Extract the [X, Y] coordinate from the center of the cell holding the provided text.  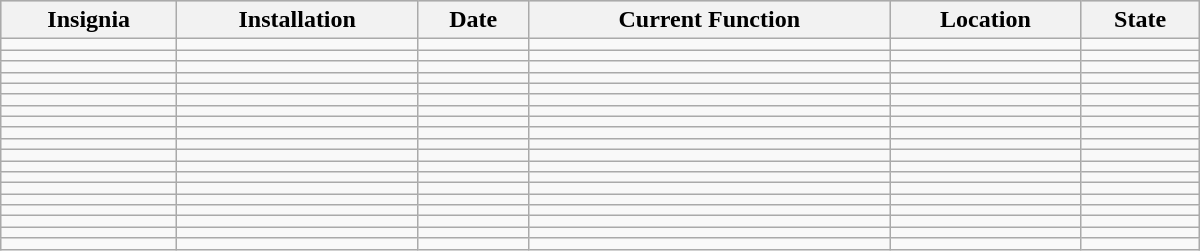
Insignia [89, 20]
Location [986, 20]
Current Function [710, 20]
Installation [298, 20]
Date [474, 20]
State [1140, 20]
